Pinpoint the cell where the given text exists, returning its [x, y] midpoint coordinate. 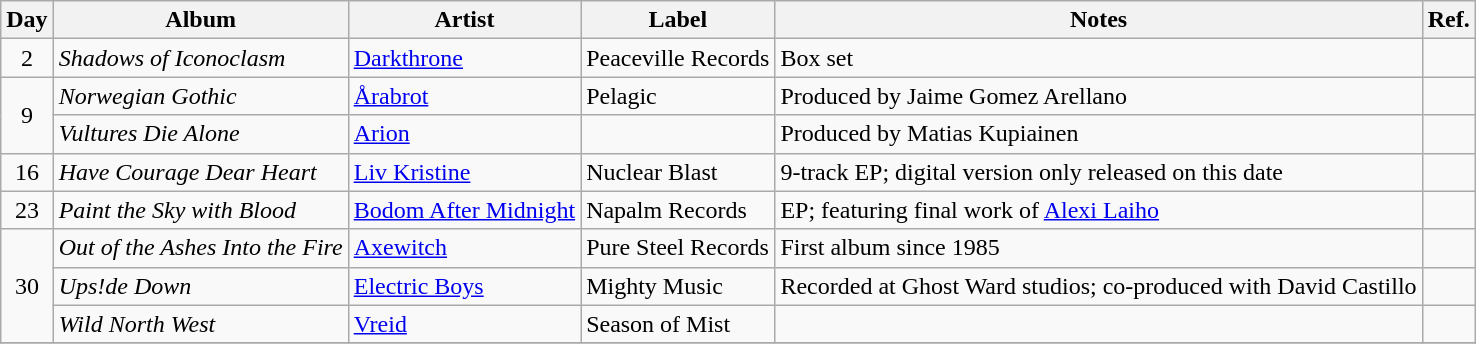
Nuclear Blast [678, 172]
Axewitch [464, 248]
Norwegian Gothic [200, 96]
Wild North West [200, 324]
Out of the Ashes Into the Fire [200, 248]
Mighty Music [678, 286]
Produced by Jaime Gomez Arellano [1098, 96]
9-track EP; digital version only released on this date [1098, 172]
Arion [464, 134]
Electric Boys [464, 286]
23 [27, 210]
Produced by Matias Kupiainen [1098, 134]
Shadows of Iconoclasm [200, 58]
Box set [1098, 58]
16 [27, 172]
Peaceville Records [678, 58]
Have Courage Dear Heart [200, 172]
Album [200, 20]
Vreid [464, 324]
Pure Steel Records [678, 248]
Vultures Die Alone [200, 134]
Liv Kristine [464, 172]
30 [27, 286]
Paint the Sky with Blood [200, 210]
EP; featuring final work of Alexi Laiho [1098, 210]
Ref. [1448, 20]
Napalm Records [678, 210]
9 [27, 115]
Day [27, 20]
Årabrot [464, 96]
Pelagic [678, 96]
Season of Mist [678, 324]
2 [27, 58]
Darkthrone [464, 58]
Ups!de Down [200, 286]
Label [678, 20]
Artist [464, 20]
First album since 1985 [1098, 248]
Bodom After Midnight [464, 210]
Notes [1098, 20]
Recorded at Ghost Ward studios; co-produced with David Castillo [1098, 286]
